Locate the cell with the specified text and output its [X, Y] center coordinate. 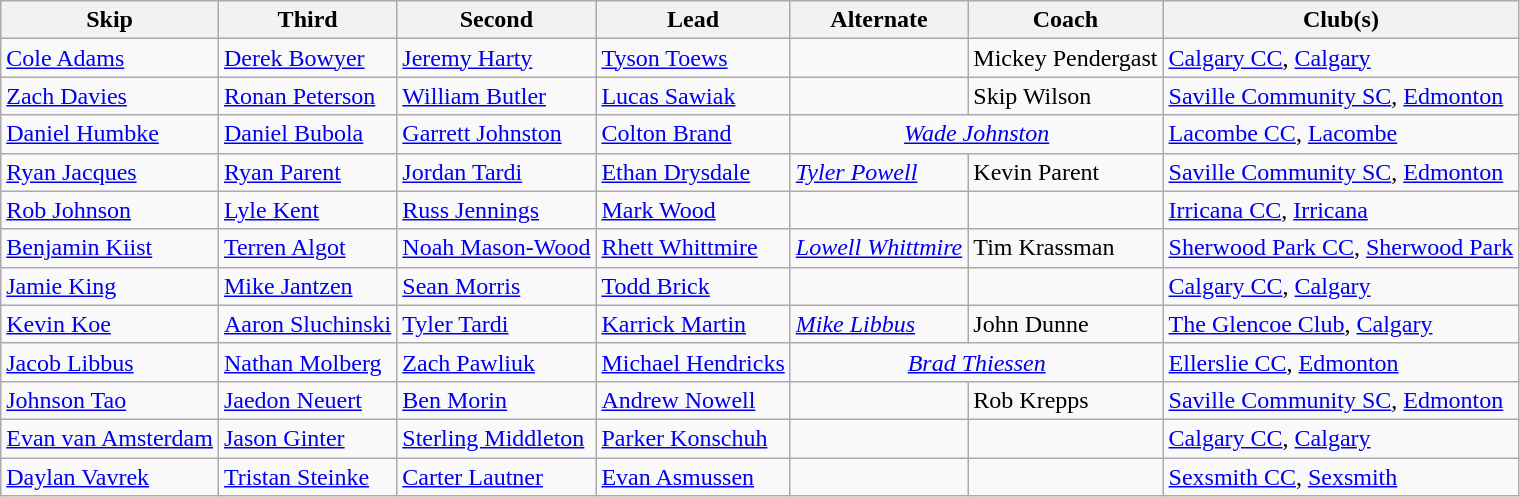
Sexsmith CC, Sexsmith [1341, 477]
Mark Wood [693, 210]
Mickey Pendergast [1066, 58]
Tyler Tardi [496, 324]
Jeremy Harty [496, 58]
Terren Algot [307, 248]
Daniel Bubola [307, 134]
Daylan Vavrek [110, 477]
Johnson Tao [110, 400]
Zach Davies [110, 96]
Todd Brick [693, 286]
Lacombe CC, Lacombe [1341, 134]
Rob Krepps [1066, 400]
John Dunne [1066, 324]
Skip Wilson [1066, 96]
Lucas Sawiak [693, 96]
Jacob Libbus [110, 362]
Skip [110, 20]
Tristan Steinke [307, 477]
Ryan Jacques [110, 172]
Evan Asmussen [693, 477]
Alternate [879, 20]
Parker Konschuh [693, 438]
Ronan Peterson [307, 96]
Ryan Parent [307, 172]
Russ Jennings [496, 210]
Jason Ginter [307, 438]
Colton Brand [693, 134]
Kevin Koe [110, 324]
Mike Libbus [879, 324]
Derek Bowyer [307, 58]
Garrett Johnston [496, 134]
Sterling Middleton [496, 438]
Coach [1066, 20]
Irricana CC, Irricana [1341, 210]
Sean Morris [496, 286]
Evan van Amsterdam [110, 438]
Aaron Sluchinski [307, 324]
Brad Thiessen [976, 362]
Carter Lautner [496, 477]
Tyson Toews [693, 58]
Zach Pawliuk [496, 362]
Noah Mason-Wood [496, 248]
William Butler [496, 96]
Lowell Whittmire [879, 248]
Lyle Kent [307, 210]
Mike Jantzen [307, 286]
Rhett Whittmire [693, 248]
Sherwood Park CC, Sherwood Park [1341, 248]
Jamie King [110, 286]
Ellerslie CC, Edmonton [1341, 362]
Karrick Martin [693, 324]
Ben Morin [496, 400]
Daniel Humbke [110, 134]
Second [496, 20]
Club(s) [1341, 20]
Kevin Parent [1066, 172]
Jaedon Neuert [307, 400]
Michael Hendricks [693, 362]
Third [307, 20]
Jordan Tardi [496, 172]
Tim Krassman [1066, 248]
Nathan Molberg [307, 362]
Tyler Powell [879, 172]
Cole Adams [110, 58]
Rob Johnson [110, 210]
The Glencoe Club, Calgary [1341, 324]
Ethan Drysdale [693, 172]
Lead [693, 20]
Benjamin Kiist [110, 248]
Wade Johnston [976, 134]
Andrew Nowell [693, 400]
